Identify which cell holds the provided text, then report its (X, Y) central coordinate. 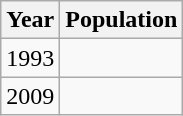
2009 (30, 96)
Population (122, 20)
Year (30, 20)
1993 (30, 58)
